Find where the given text appears and provide that cell's center as (X, Y) coordinate. 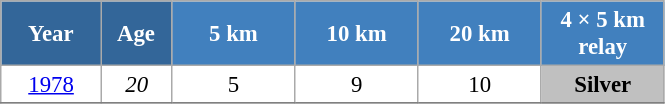
5 (234, 85)
20 km (480, 34)
20 (136, 85)
9 (356, 85)
5 km (234, 34)
10 (480, 85)
1978 (52, 85)
Year (52, 34)
4 × 5 km relay (602, 34)
Silver (602, 85)
Age (136, 34)
10 km (356, 34)
